Identify which cell holds the provided text, then report its (X, Y) central coordinate. 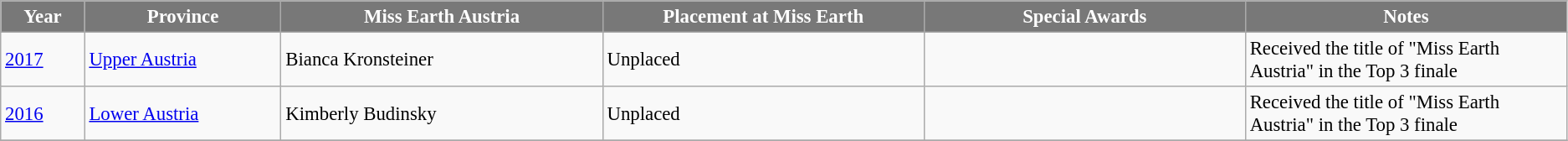
Miss Earth Austria (442, 17)
Upper Austria (182, 60)
Bianca Kronsteiner (442, 60)
Notes (1406, 17)
Special Awards (1084, 17)
2017 (43, 60)
2016 (43, 114)
Placement at Miss Earth (763, 17)
Year (43, 17)
Kimberly Budinsky (442, 114)
Lower Austria (182, 114)
Province (182, 17)
